Capture the cell that displays the provided text and extract its (x, y) central coordinate. 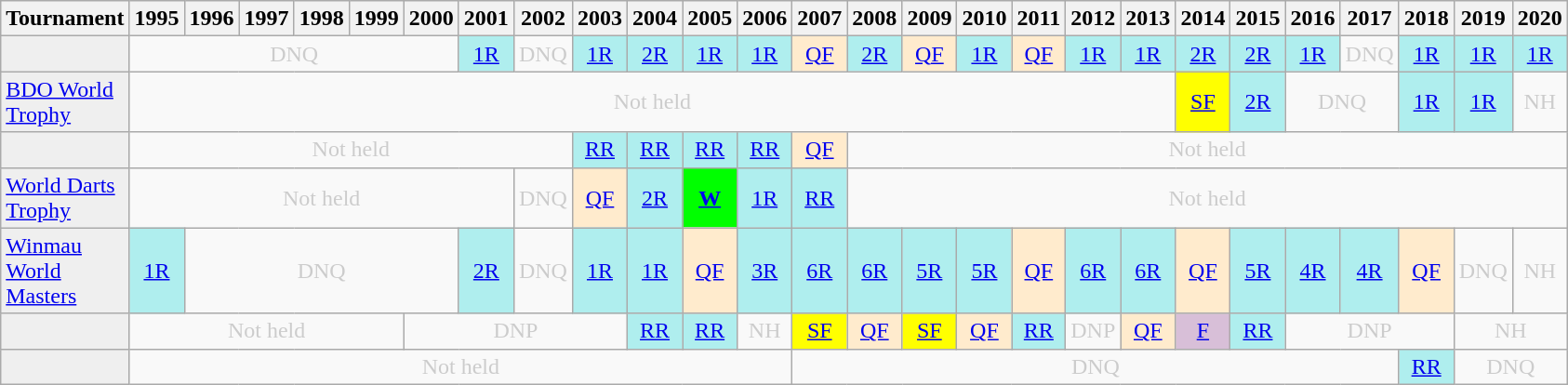
3R (764, 271)
W (711, 197)
2006 (764, 19)
2010 (984, 19)
World Darts Trophy (65, 197)
1996 (212, 19)
BDO World Trophy (65, 102)
Tournament (65, 19)
2012 (1094, 19)
2011 (1039, 19)
2004 (655, 19)
2009 (930, 19)
2005 (711, 19)
F (1203, 331)
2020 (1540, 19)
1998 (322, 19)
2015 (1257, 19)
2008 (874, 19)
2019 (1482, 19)
Winmau World Masters (65, 271)
2013 (1148, 19)
1999 (376, 19)
1997 (266, 19)
2016 (1313, 19)
1995 (156, 19)
2017 (1369, 19)
2018 (1427, 19)
2000 (432, 19)
2001 (485, 19)
2014 (1203, 19)
2003 (599, 19)
2002 (543, 19)
2007 (820, 19)
